Pinpoint the cell where the given text exists, returning its (x, y) midpoint coordinate. 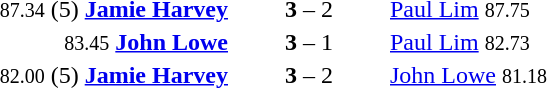
3 – 1 (308, 42)
